Locate the cell with the specified text and output its (X, Y) center coordinate. 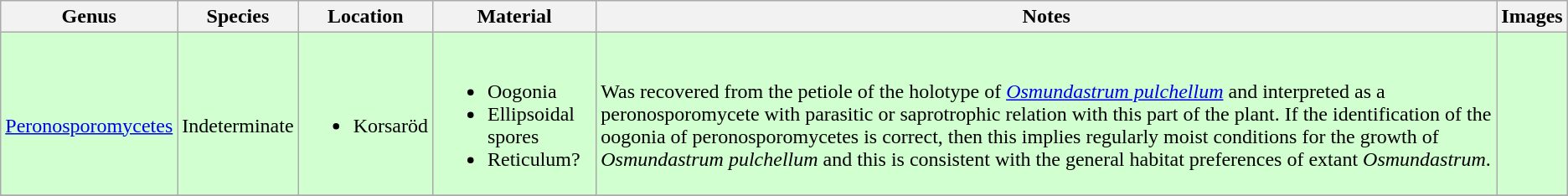
OogoniaEllipsoidal sporesReticulum? (514, 114)
Indeterminate (238, 114)
Korsaröd (365, 114)
Species (238, 17)
Genus (89, 17)
Material (514, 17)
Notes (1047, 17)
Location (365, 17)
Peronosporomycetes (89, 114)
Images (1532, 17)
